Detect which cell encompasses the target text, then output its (X, Y) center coordinate. 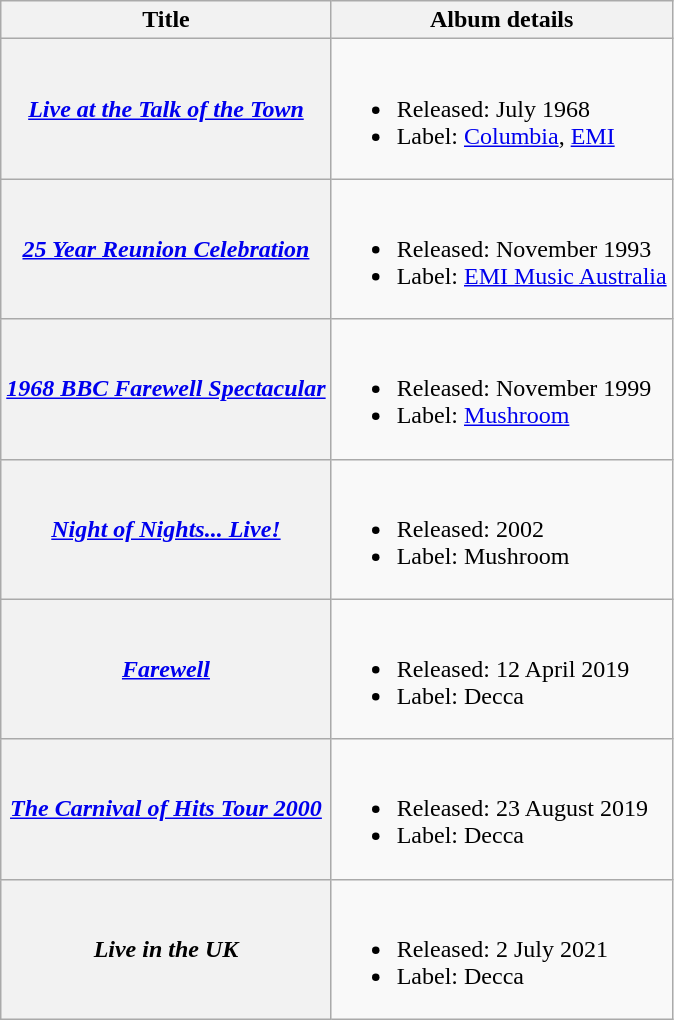
Live in the UK (166, 949)
Released: 2002Label: Mushroom (502, 529)
Album details (502, 20)
Night of Nights... Live! (166, 529)
1968 BBC Farewell Spectacular (166, 389)
The Carnival of Hits Tour 2000 (166, 809)
Released: 2 July 2021Label: Decca (502, 949)
25 Year Reunion Celebration (166, 249)
Released: July 1968Label: Columbia, EMI (502, 109)
Released: November 1993Label: EMI Music Australia (502, 249)
Live at the Talk of the Town (166, 109)
Released: 23 August 2019Label: Decca (502, 809)
Title (166, 20)
Farewell (166, 669)
Released: 12 April 2019Label: Decca (502, 669)
Released: November 1999Label: Mushroom (502, 389)
